Return [x, y] of the center of cell containing provided text 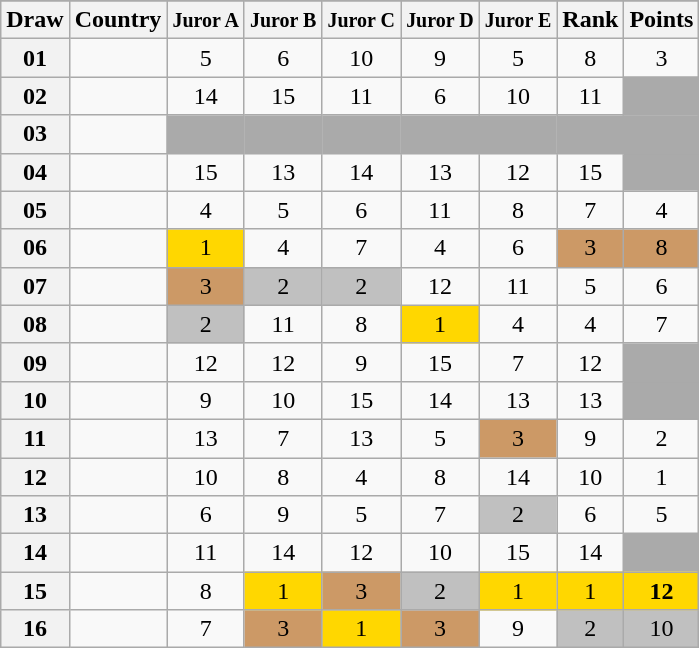
Rank [590, 20]
09 [35, 362]
Juror B [283, 20]
Juror D [440, 20]
16 [35, 629]
04 [35, 172]
01 [35, 58]
07 [35, 286]
Juror A [206, 20]
Juror E [518, 20]
Points [662, 20]
Country [118, 20]
08 [35, 324]
Juror C [362, 20]
05 [35, 210]
02 [35, 96]
Draw [35, 20]
06 [35, 248]
03 [35, 134]
